Find where the given text appears and provide that cell's center as (x, y) coordinate. 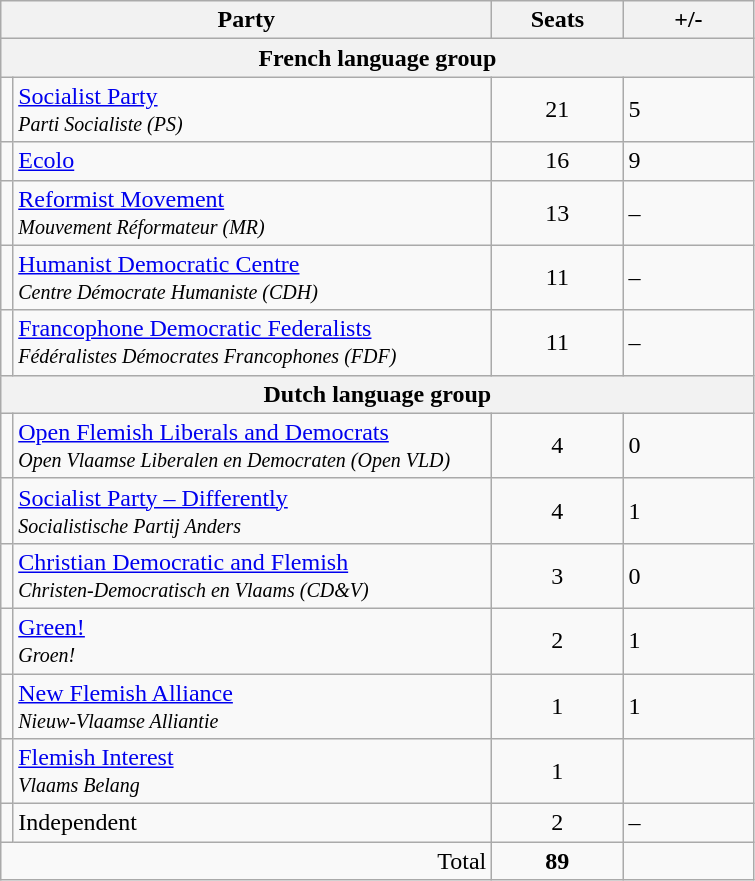
5 (688, 110)
3 (558, 576)
21 (558, 110)
Dutch language group (378, 394)
New Flemish AllianceNieuw-Vlaamse Alliantie (252, 706)
9 (688, 161)
Humanist Democratic CentreCentre Démocrate Humaniste (CDH) (252, 278)
Socialist Party – DifferentlySocialistische Partij Anders (252, 510)
13 (558, 212)
Party (246, 20)
Open Flemish Liberals and DemocratsOpen Vlaamse Liberalen en Democraten (Open VLD) (252, 446)
Christian Democratic and FlemishChristen-Democratisch en Vlaams (CD&V) (252, 576)
+/- (688, 20)
89 (558, 861)
Reformist MovementMouvement Réformateur (MR) (252, 212)
Seats (558, 20)
Total (246, 861)
Francophone Democratic FederalistsFédéralistes Démocrates Francophones (FDF) (252, 342)
Flemish InterestVlaams Belang (252, 772)
16 (558, 161)
Ecolo (252, 161)
Independent (252, 823)
French language group (378, 58)
Socialist PartyParti Socialiste (PS) (252, 110)
Green!Groen! (252, 640)
